Find where the given text appears and provide that cell's center as [x, y] coordinate. 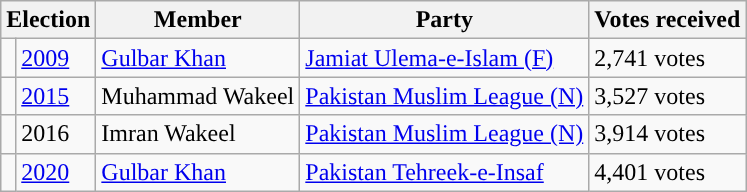
Election [48, 20]
3,914 votes [668, 134]
3,527 votes [668, 96]
2,741 votes [668, 58]
4,401 votes [668, 172]
Votes received [668, 20]
Muhammad Wakeel [198, 96]
Imran Wakeel [198, 134]
Jamiat Ulema-e-Islam (F) [444, 58]
Party [444, 20]
2015 [56, 96]
2020 [56, 172]
Pakistan Tehreek-e-Insaf [444, 172]
Member [198, 20]
2016 [56, 134]
2009 [56, 58]
